Detect which cell encompasses the target text, then output its (X, Y) center coordinate. 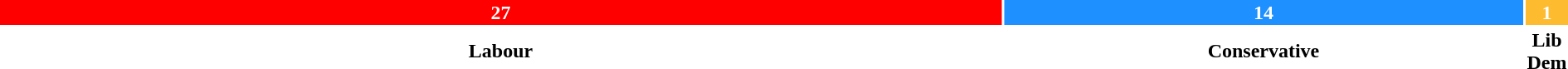
27 (501, 12)
14 (1264, 12)
1 (1546, 12)
